Detect which cell encompasses the target text, then output its (X, Y) center coordinate. 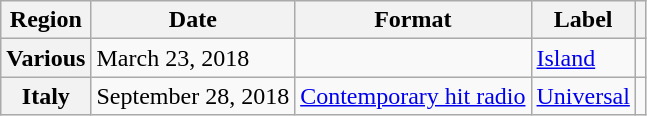
March 23, 2018 (193, 58)
Region (46, 20)
September 28, 2018 (193, 96)
Date (193, 20)
Various (46, 58)
Contemporary hit radio (413, 96)
Format (413, 20)
Island (583, 58)
Label (583, 20)
Universal (583, 96)
Italy (46, 96)
